Scan for the cell matching the given text and deliver its (x, y) coordinate at center. 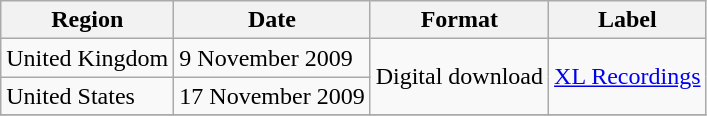
Digital download (459, 77)
17 November 2009 (272, 96)
9 November 2009 (272, 58)
Format (459, 20)
Label (628, 20)
Date (272, 20)
United Kingdom (88, 58)
Region (88, 20)
XL Recordings (628, 77)
United States (88, 96)
